Scan for the cell matching the given text and deliver its (X, Y) coordinate at center. 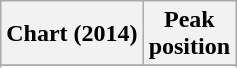
Chart (2014) (72, 34)
Peakposition (189, 34)
